Pinpoint the cell where the given text exists, returning its [X, Y] midpoint coordinate. 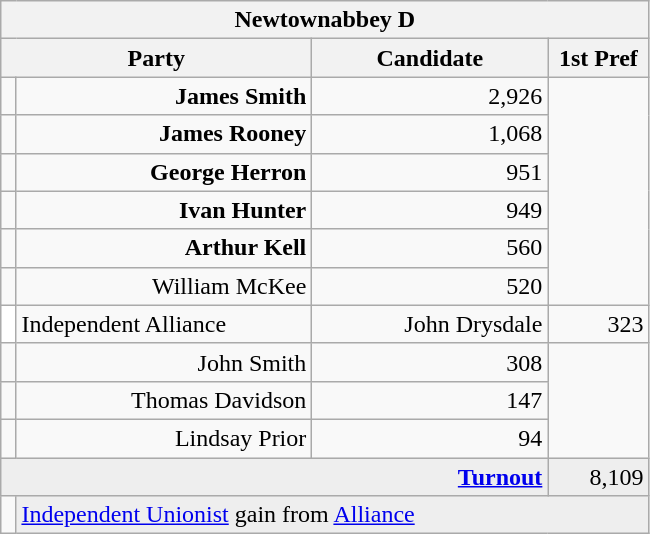
Party [156, 58]
Turnout [274, 477]
951 [430, 172]
Candidate [430, 58]
William McKee [164, 286]
James Smith [164, 96]
94 [430, 438]
2,926 [430, 96]
Thomas Davidson [164, 400]
1,068 [430, 134]
8,109 [598, 477]
308 [430, 362]
1st Pref [598, 58]
520 [430, 286]
949 [430, 210]
George Herron [164, 172]
Lindsay Prior [164, 438]
John Smith [164, 362]
John Drysdale [430, 324]
Arthur Kell [164, 248]
560 [430, 248]
147 [430, 400]
Ivan Hunter [164, 210]
Independent Unionist gain from Alliance [332, 515]
Independent Alliance [164, 324]
Newtownabbey D [325, 20]
James Rooney [164, 134]
323 [598, 324]
